Output the [x, y] coordinate of the center of the cell containing the given text.  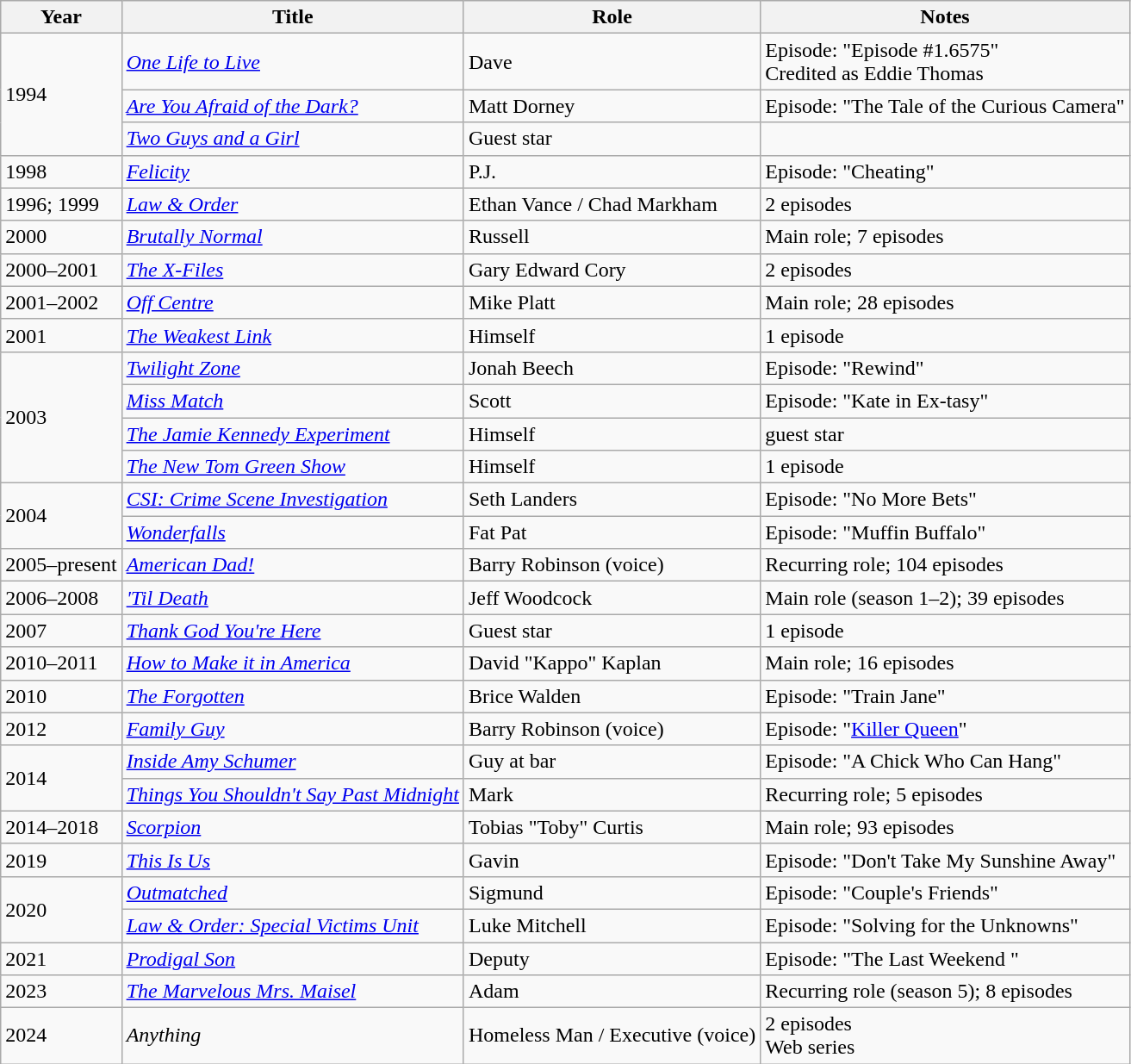
Matt Dorney [612, 106]
Main role; 28 episodes [945, 302]
Gary Edward Cory [612, 270]
Title [293, 17]
Episode: "Muffin Buffalo" [945, 532]
Two Guys and a Girl [293, 139]
Episode: "The Tale of the Curious Camera" [945, 106]
Luke Mitchell [612, 925]
Main role; 16 episodes [945, 663]
The X-Files [293, 270]
2000 [61, 237]
This Is Us [293, 860]
Homeless Man / Executive (voice) [612, 1036]
Episode: "No More Bets" [945, 500]
How to Make it in America [293, 663]
Role [612, 17]
2007 [61, 631]
Episode: "The Last Weekend " [945, 959]
American Dad! [293, 565]
2023 [61, 992]
Episode: "Killer Queen" [945, 729]
2012 [61, 729]
Are You Afraid of the Dark? [293, 106]
2001–2002 [61, 302]
One Life to Live [293, 62]
Law & Order: Special Victims Unit [293, 925]
guest star [945, 433]
Recurring role; 104 episodes [945, 565]
The Weakest Link [293, 335]
Episode: "Episode #1.6575"Credited as Eddie Thomas [945, 62]
Episode: "Train Jane" [945, 696]
Deputy [612, 959]
P.J. [612, 171]
2010–2011 [61, 663]
Things You Shouldn't Say Past Midnight [293, 794]
David "Kappo" Kaplan [612, 663]
Episode: "Don't Take My Sunshine Away" [945, 860]
Miss Match [293, 401]
Felicity [293, 171]
Mark [612, 794]
Jeff Woodcock [612, 598]
Scott [612, 401]
Episode: "Cheating" [945, 171]
2014–2018 [61, 827]
Adam [612, 992]
2010 [61, 696]
2004 [61, 516]
Sigmund [612, 893]
CSI: Crime Scene Investigation [293, 500]
Jonah Beech [612, 368]
Mike Platt [612, 302]
2000–2001 [61, 270]
Thank God You're Here [293, 631]
The Marvelous Mrs. Maisel [293, 992]
2 episodesWeb series [945, 1036]
Recurring role; 5 episodes [945, 794]
1998 [61, 171]
Off Centre [293, 302]
Fat Pat [612, 532]
1994 [61, 95]
Brice Walden [612, 696]
Guy at bar [612, 762]
2019 [61, 860]
Outmatched [293, 893]
Main role (season 1–2); 39 episodes [945, 598]
2024 [61, 1036]
Dave [612, 62]
Episode: "A Chick Who Can Hang" [945, 762]
Seth Landers [612, 500]
Prodigal Son [293, 959]
Russell [612, 237]
Main role; 93 episodes [945, 827]
2003 [61, 417]
Episode: "Rewind" [945, 368]
Notes [945, 17]
Episode: "Couple's Friends" [945, 893]
Ethan Vance / Chad Markham [612, 204]
Year [61, 17]
The Jamie Kennedy Experiment [293, 433]
Tobias "Toby" Curtis [612, 827]
Recurring role (season 5); 8 episodes [945, 992]
Brutally Normal [293, 237]
Twilight Zone [293, 368]
1996; 1999 [61, 204]
Scorpion [293, 827]
Family Guy [293, 729]
Main role; 7 episodes [945, 237]
Inside Amy Schumer [293, 762]
'Til Death [293, 598]
2020 [61, 909]
Anything [293, 1036]
Episode: "Solving for the Unknowns" [945, 925]
Law & Order [293, 204]
The New Tom Green Show [293, 467]
2001 [61, 335]
Episode: "Kate in Ex-tasy" [945, 401]
2005–present [61, 565]
2014 [61, 778]
Gavin [612, 860]
The Forgotten [293, 696]
Wonderfalls [293, 532]
2006–2008 [61, 598]
2021 [61, 959]
